Output the [X, Y] coordinate of the center of the cell containing the given text.  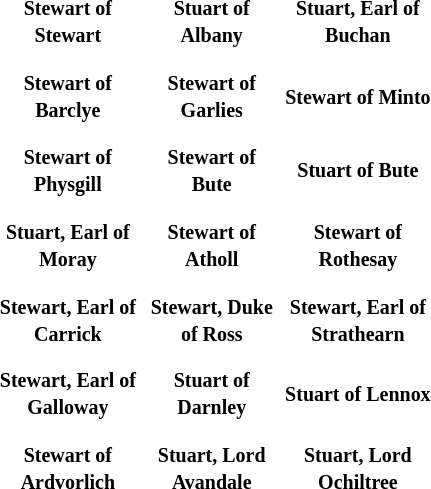
Stuart of Darnley [212, 394]
Stewart of Bute [212, 170]
Stewart, Duke of Ross [212, 319]
Stewart of Garlies [212, 96]
Stewart of Atholl [212, 245]
